Search for the cell housing the specified text and yield its (X, Y) center coordinate. 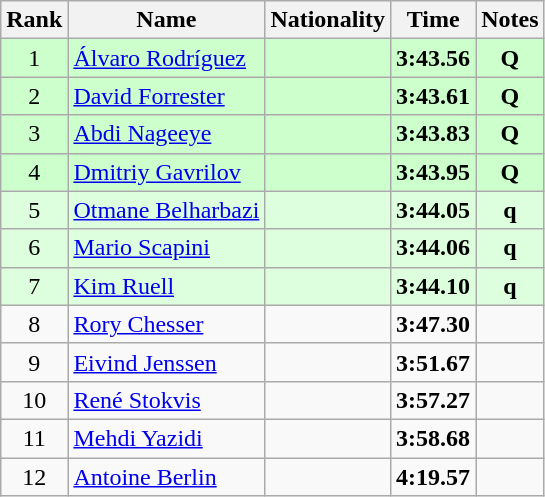
Time (434, 20)
8 (34, 324)
3:43.56 (434, 58)
10 (34, 400)
Nationality (328, 20)
3:47.30 (434, 324)
Eivind Jenssen (166, 362)
3:58.68 (434, 438)
3:44.05 (434, 210)
3:43.61 (434, 96)
Kim Ruell (166, 286)
4 (34, 172)
Abdi Nageeye (166, 134)
Rory Chesser (166, 324)
2 (34, 96)
7 (34, 286)
4:19.57 (434, 477)
Dmitriy Gavrilov (166, 172)
3:57.27 (434, 400)
David Forrester (166, 96)
11 (34, 438)
3:51.67 (434, 362)
1 (34, 58)
3:43.83 (434, 134)
Name (166, 20)
3:44.06 (434, 248)
Mario Scapini (166, 248)
Mehdi Yazidi (166, 438)
6 (34, 248)
Álvaro Rodríguez (166, 58)
3:43.95 (434, 172)
3:44.10 (434, 286)
Antoine Berlin (166, 477)
René Stokvis (166, 400)
12 (34, 477)
Rank (34, 20)
5 (34, 210)
9 (34, 362)
Otmane Belharbazi (166, 210)
Notes (510, 20)
3 (34, 134)
